Locate the cell with the specified text and output its [x, y] center coordinate. 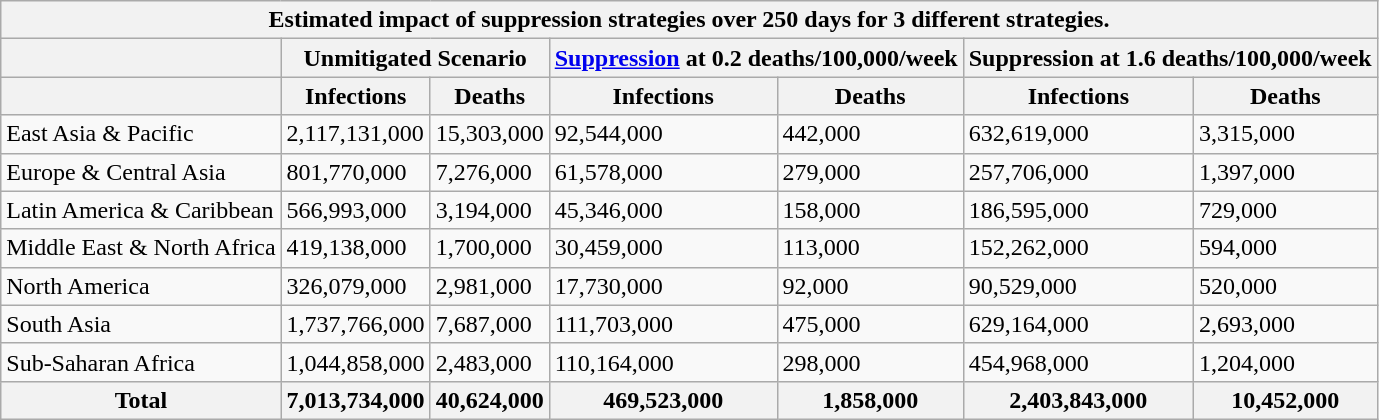
40,624,000 [490, 400]
113,000 [870, 248]
Europe & Central Asia [141, 172]
1,700,000 [490, 248]
45,346,000 [663, 210]
419,138,000 [356, 248]
279,000 [870, 172]
454,968,000 [1078, 362]
92,544,000 [663, 134]
3,194,000 [490, 210]
Total [141, 400]
257,706,000 [1078, 172]
92,000 [870, 286]
111,703,000 [663, 324]
Middle East & North Africa [141, 248]
475,000 [870, 324]
7,687,000 [490, 324]
632,619,000 [1078, 134]
30,459,000 [663, 248]
801,770,000 [356, 172]
1,397,000 [1285, 172]
2,117,131,000 [356, 134]
629,164,000 [1078, 324]
15,303,000 [490, 134]
Suppression at 1.6 deaths/100,000/week [1170, 58]
1,737,766,000 [356, 324]
Sub-Saharan Africa [141, 362]
566,993,000 [356, 210]
186,595,000 [1078, 210]
594,000 [1285, 248]
2,403,843,000 [1078, 400]
3,315,000 [1285, 134]
2,483,000 [490, 362]
Unmitigated Scenario [415, 58]
729,000 [1285, 210]
90,529,000 [1078, 286]
442,000 [870, 134]
17,730,000 [663, 286]
Estimated impact of suppression strategies over 250 days for 3 different strategies. [690, 20]
298,000 [870, 362]
469,523,000 [663, 400]
7,276,000 [490, 172]
1,044,858,000 [356, 362]
520,000 [1285, 286]
326,079,000 [356, 286]
2,981,000 [490, 286]
7,013,734,000 [356, 400]
110,164,000 [663, 362]
10,452,000 [1285, 400]
152,262,000 [1078, 248]
158,000 [870, 210]
2,693,000 [1285, 324]
1,204,000 [1285, 362]
61,578,000 [663, 172]
Latin America & Caribbean [141, 210]
East Asia & Pacific [141, 134]
North America [141, 286]
1,858,000 [870, 400]
Suppression at 0.2 deaths/100,000/week [756, 58]
South Asia [141, 324]
